Detect which cell encompasses the target text, then output its (X, Y) center coordinate. 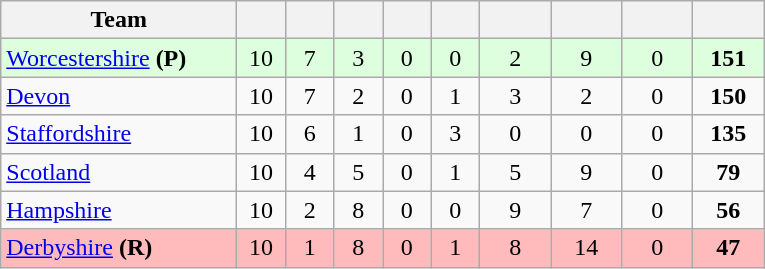
Worcestershire (P) (119, 58)
151 (728, 58)
Staffordshire (119, 134)
Team (119, 20)
Devon (119, 96)
Hampshire (119, 210)
150 (728, 96)
4 (310, 172)
56 (728, 210)
Scotland (119, 172)
47 (728, 248)
14 (586, 248)
Derbyshire (R) (119, 248)
135 (728, 134)
6 (310, 134)
79 (728, 172)
